Scan for the cell matching the given text and deliver its (X, Y) coordinate at center. 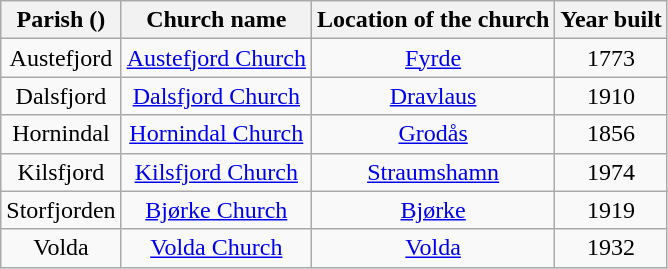
Kilsfjord Church (216, 172)
Location of the church (432, 20)
1932 (612, 248)
Volda Church (216, 248)
Austefjord (61, 58)
1856 (612, 134)
1773 (612, 58)
Kilsfjord (61, 172)
Dalsfjord Church (216, 96)
Bjørke (432, 210)
Fyrde (432, 58)
Hornindal (61, 134)
Year built (612, 20)
Austefjord Church (216, 58)
Dravlaus (432, 96)
Dalsfjord (61, 96)
Parish () (61, 20)
Straumshamn (432, 172)
1919 (612, 210)
1910 (612, 96)
Grodås (432, 134)
Hornindal Church (216, 134)
1974 (612, 172)
Storfjorden (61, 210)
Bjørke Church (216, 210)
Church name (216, 20)
